Capture the cell that displays the provided text and extract its (X, Y) central coordinate. 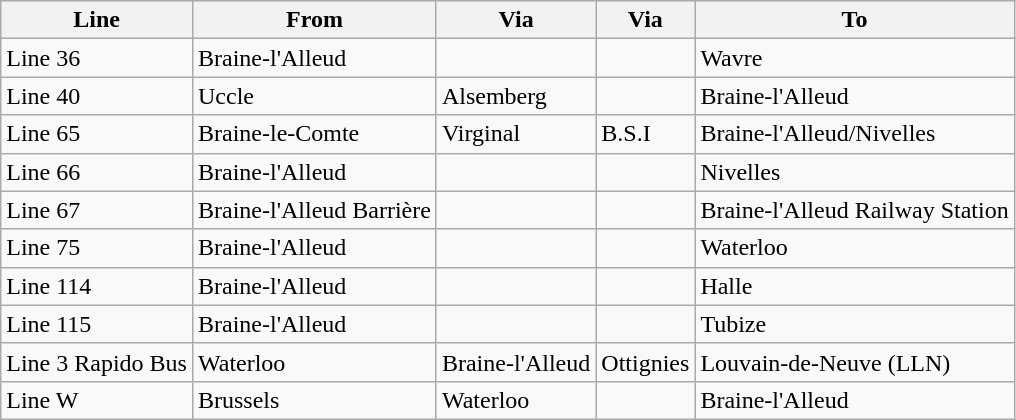
Line 66 (97, 172)
Braine-l'Alleud Barrière (314, 210)
Line 115 (97, 324)
Line 67 (97, 210)
Wavre (854, 58)
Halle (854, 286)
Louvain-de-Neuve (LLN) (854, 362)
Line 75 (97, 248)
Line 40 (97, 96)
Braine-l'Alleud Railway Station (854, 210)
Line (97, 20)
Braine-le-Comte (314, 134)
Line 36 (97, 58)
Line 3 Rapido Bus (97, 362)
Line 114 (97, 286)
B.S.I (646, 134)
Tubize (854, 324)
Nivelles (854, 172)
Alsemberg (516, 96)
Line W (97, 400)
To (854, 20)
Brussels (314, 400)
Braine-l'Alleud/Nivelles (854, 134)
Ottignies (646, 362)
Uccle (314, 96)
From (314, 20)
Line 65 (97, 134)
Virginal (516, 134)
